Output the [X, Y] coordinate of the center of the cell containing the given text.  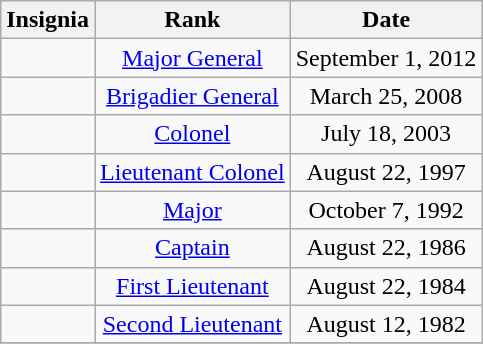
August 22, 1984 [386, 286]
First Lieutenant [193, 286]
September 1, 2012 [386, 58]
Second Lieutenant [193, 324]
Date [386, 20]
July 18, 2003 [386, 134]
Rank [193, 20]
August 22, 1997 [386, 172]
October 7, 1992 [386, 210]
Major [193, 210]
Lieutenant Colonel [193, 172]
Captain [193, 248]
August 22, 1986 [386, 248]
Major General [193, 58]
Colonel [193, 134]
Insignia [48, 20]
August 12, 1982 [386, 324]
Brigadier General [193, 96]
March 25, 2008 [386, 96]
